Locate the cell with the specified text and output its (X, Y) center coordinate. 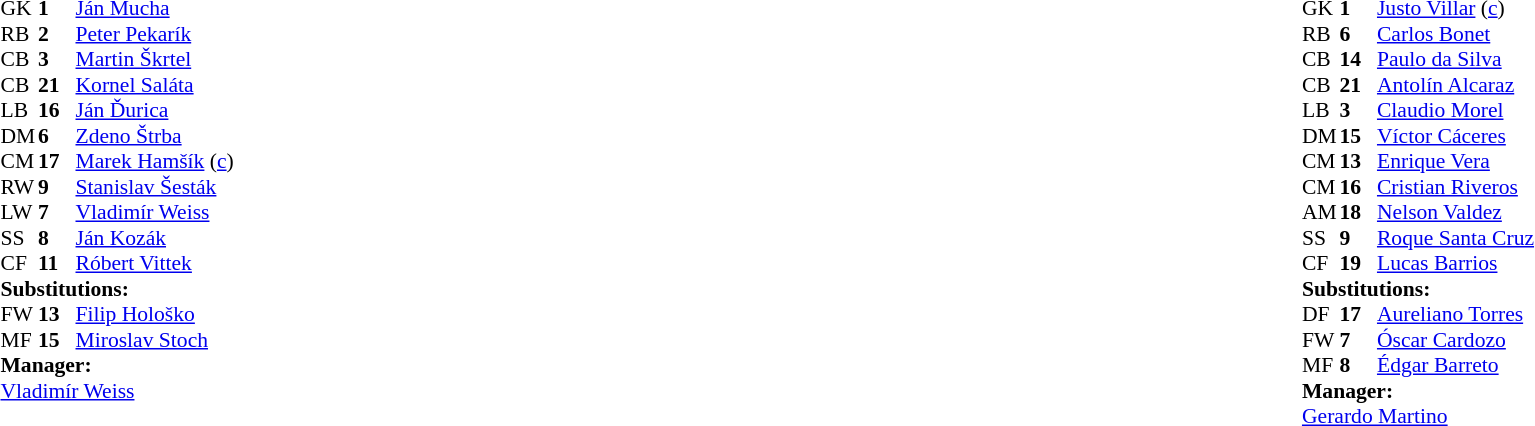
Roque Santa Cruz (1456, 238)
19 (1358, 263)
11 (57, 263)
AM (1321, 213)
2 (57, 34)
Claudio Morel (1456, 111)
Zdeno Štrba (155, 136)
Marek Hamšík (c) (155, 161)
Ján Ďurica (155, 111)
Peter Pekarík (155, 34)
Óscar Cardozo (1456, 340)
Filip Hološko (155, 315)
Cristian Riveros (1456, 187)
Paulo da Silva (1456, 59)
Stanislav Šesták (155, 187)
Lucas Barrios (1456, 263)
Nelson Valdez (1456, 213)
Róbert Vittek (155, 263)
Enrique Vera (1456, 161)
Édgar Barreto (1456, 365)
Víctor Cáceres (1456, 136)
14 (1358, 59)
18 (1358, 213)
Aureliano Torres (1456, 315)
Kornel Saláta (155, 85)
Antolín Alcaraz (1456, 85)
Carlos Bonet (1456, 34)
RW (19, 187)
DF (1321, 315)
Martin Škrtel (155, 59)
Miroslav Stoch (155, 340)
Ján Kozák (155, 238)
LW (19, 213)
